Identify which cell holds the provided text, then report its [x, y] central coordinate. 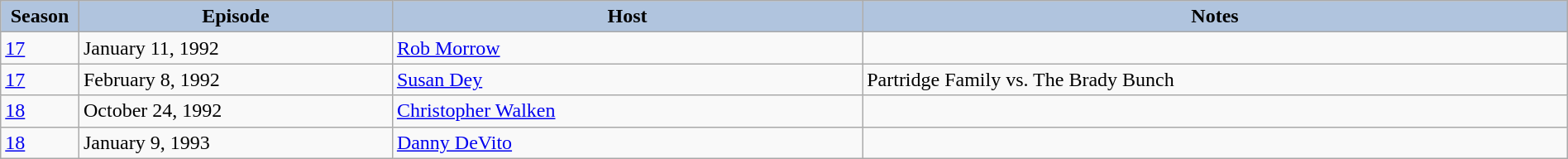
January 9, 1993 [235, 142]
Season [40, 17]
Christopher Walken [627, 111]
Susan Dey [627, 79]
January 11, 1992 [235, 48]
Host [627, 17]
Episode [235, 17]
Notes [1216, 17]
October 24, 1992 [235, 111]
Partridge Family vs. The Brady Bunch [1216, 79]
February 8, 1992 [235, 79]
Rob Morrow [627, 48]
Danny DeVito [627, 142]
